Output the (x, y) coordinate of the center of the cell containing the given text.  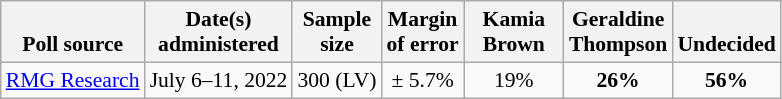
56% (726, 80)
KamiaBrown (514, 32)
RMG Research (73, 80)
July 6–11, 2022 (219, 80)
19% (514, 80)
Date(s)administered (219, 32)
300 (LV) (336, 80)
Poll source (73, 32)
± 5.7% (422, 80)
26% (618, 80)
GeraldineThompson (618, 32)
Samplesize (336, 32)
Undecided (726, 32)
Marginof error (422, 32)
